From the cell containing the given text, extract its center point as [X, Y] coordinate. 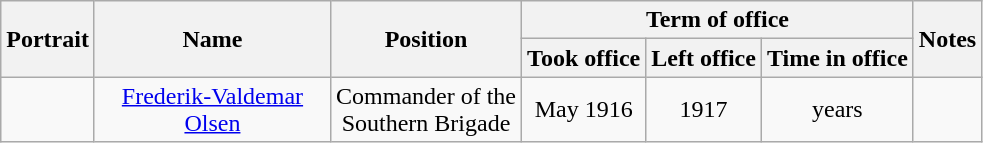
Frederik-Valdemar Olsen [212, 110]
Time in office [837, 58]
Left office [704, 58]
Portrait [48, 39]
Position [426, 39]
Term of office [718, 20]
Name [212, 39]
Notes [947, 39]
1917 [704, 110]
years [837, 110]
May 1916 [584, 110]
Commander of the Southern Brigade [426, 110]
Took office [584, 58]
